Determine the [x, y] coordinate at the center of the cell enclosing the given text.  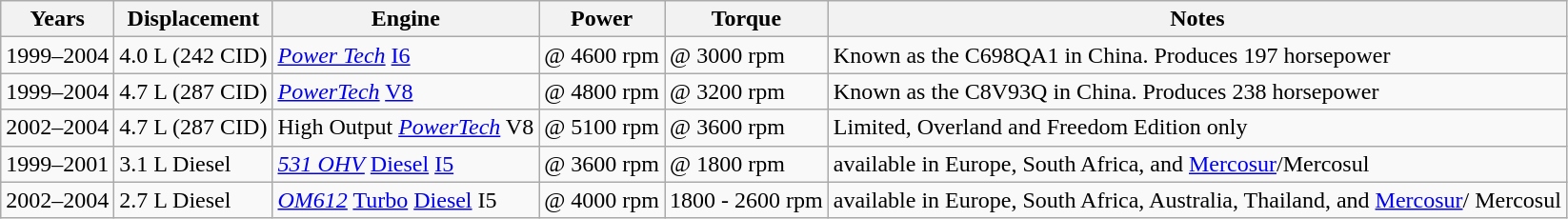
Power [602, 19]
Known as the C698QA1 in China. Produces 197 horsepower [1196, 55]
@ 4600 rpm [602, 55]
OM612 Turbo Diesel I5 [406, 200]
Power Tech I6 [406, 55]
Engine [406, 19]
Known as the C8V93Q in China. Produces 238 horsepower [1196, 91]
@ 5100 rpm [602, 128]
High Output PowerTech V8 [406, 128]
2.7 L Diesel [193, 200]
531 OHV Diesel I5 [406, 164]
@ 1800 rpm [747, 164]
@ 3000 rpm [747, 55]
4.0 L (242 CID) [193, 55]
Limited, Overland and Freedom Edition only [1196, 128]
@ 3200 rpm [747, 91]
1800 - 2600 rpm [747, 200]
Notes [1196, 19]
available in Europe, South Africa, Australia, Thailand, and Mercosur/ Mercosul [1196, 200]
Displacement [193, 19]
1999–2001 [57, 164]
@ 4000 rpm [602, 200]
Years [57, 19]
@ 4800 rpm [602, 91]
available in Europe, South Africa, and Mercosur/Mercosul [1196, 164]
PowerTech V8 [406, 91]
Torque [747, 19]
3.1 L Diesel [193, 164]
